Identify which cell holds the provided text, then report its (x, y) central coordinate. 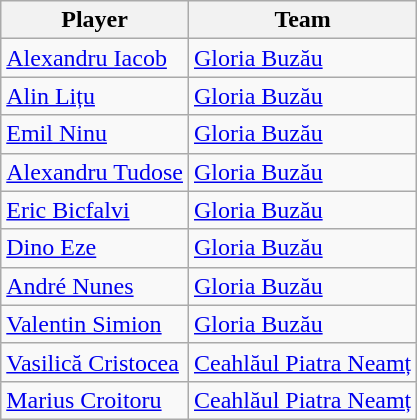
Eric Bicfalvi (95, 210)
Team (302, 20)
Alexandru Tudose (95, 172)
Vasilică Cristocea (95, 362)
Valentin Simion (95, 324)
Emil Ninu (95, 134)
André Nunes (95, 286)
Alexandru Iacob (95, 58)
Alin Lițu (95, 96)
Dino Eze (95, 248)
Marius Croitoru (95, 400)
Player (95, 20)
